Locate the cell with the specified text and output its [X, Y] center coordinate. 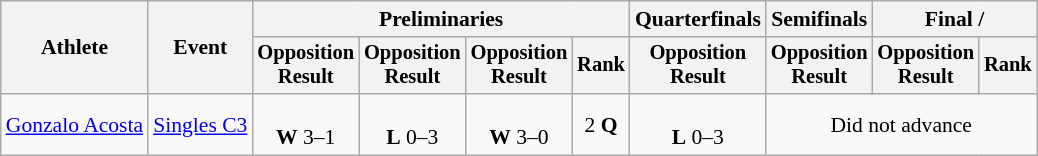
Singles C3 [200, 124]
Final / [954, 19]
Semifinals [820, 19]
Did not advance [902, 124]
Quarterfinals [698, 19]
Event [200, 48]
W 3–0 [520, 124]
Gonzalo Acosta [74, 124]
W 3–1 [306, 124]
2 Q [601, 124]
Athlete [74, 48]
Preliminaries [440, 19]
